Provide the [x, y] coordinate of the cell's center where the given text is located.  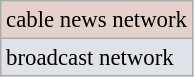
broadcast network [97, 58]
cable news network [97, 20]
